Scan for the cell matching the given text and deliver its (X, Y) coordinate at center. 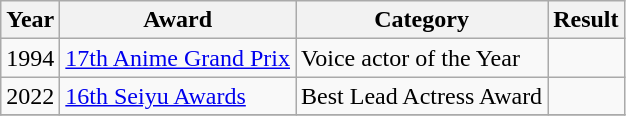
Voice actor of the Year (422, 58)
Year (30, 20)
Result (586, 20)
2022 (30, 96)
Best Lead Actress Award (422, 96)
1994 (30, 58)
Award (178, 20)
Category (422, 20)
16th Seiyu Awards (178, 96)
17th Anime Grand Prix (178, 58)
